Provide the (x, y) coordinate of the cell's center where the given text is located.  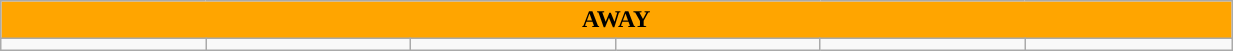
AWAY (616, 20)
